Determine the [x, y] coordinate at the center of the cell enclosing the given text.  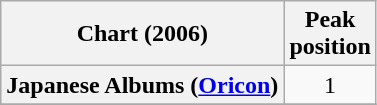
Japanese Albums (Oricon) [142, 85]
Chart (2006) [142, 34]
1 [330, 85]
Peakposition [330, 34]
